Return (x, y) of the center of cell containing provided text 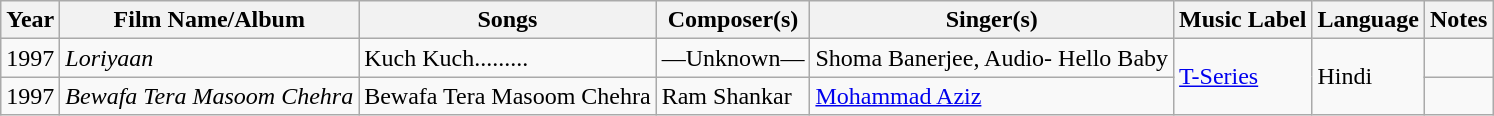
Music Label (1243, 20)
Composer(s) (733, 20)
Ram Shankar (733, 96)
Singer(s) (992, 20)
Mohammad Aziz (992, 96)
Hindi (1368, 77)
T-Series (1243, 77)
Language (1368, 20)
Songs (508, 20)
Year (30, 20)
Kuch Kuch......... (508, 58)
Shoma Banerjee, Audio- Hello Baby (992, 58)
Film Name/Album (210, 20)
—Unknown— (733, 58)
Loriyaan (210, 58)
Notes (1458, 20)
